Locate the cell with the specified text and output its (X, Y) center coordinate. 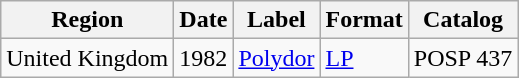
Format (364, 20)
United Kingdom (88, 58)
POSP 437 (463, 58)
Label (276, 20)
LP (364, 58)
Region (88, 20)
Catalog (463, 20)
Date (204, 20)
1982 (204, 58)
Polydor (276, 58)
